Extract the [X, Y] coordinate from the center of the cell holding the provided text.  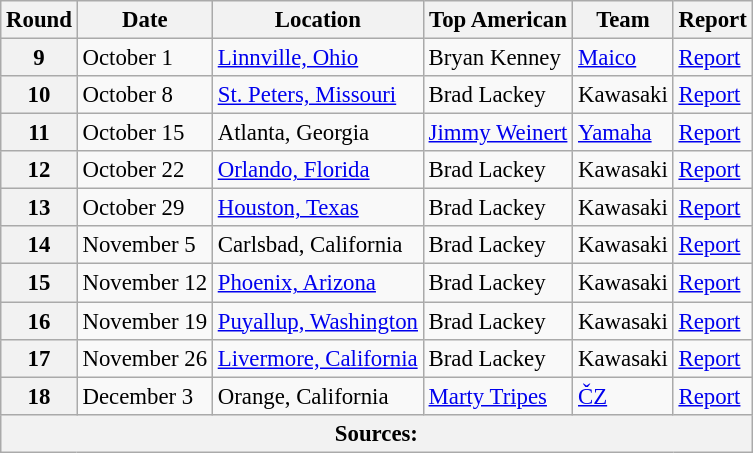
14 [39, 245]
15 [39, 283]
Houston, Texas [318, 208]
November 19 [144, 321]
Sources: [376, 433]
Orange, California [318, 396]
Round [39, 20]
ČZ [623, 396]
Carlsbad, California [318, 245]
October 29 [144, 208]
11 [39, 133]
November 26 [144, 358]
October 8 [144, 95]
16 [39, 321]
November 12 [144, 283]
13 [39, 208]
Jimmy Weinert [498, 133]
Maico [623, 58]
9 [39, 58]
December 3 [144, 396]
Phoenix, Arizona [318, 283]
St. Peters, Missouri [318, 95]
Location [318, 20]
Yamaha [623, 133]
October 15 [144, 133]
Linnville, Ohio [318, 58]
10 [39, 95]
Puyallup, Washington [318, 321]
Livermore, California [318, 358]
Bryan Kenney [498, 58]
Marty Tripes [498, 396]
12 [39, 170]
October 1 [144, 58]
October 22 [144, 170]
18 [39, 396]
Orlando, Florida [318, 170]
Top American [498, 20]
Atlanta, Georgia [318, 133]
November 5 [144, 245]
Team [623, 20]
17 [39, 358]
Date [144, 20]
